For the text-containing cell, return its midpoint in (X, Y) coordinate format. 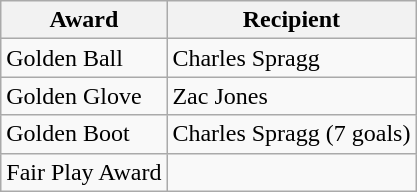
Award (84, 20)
Golden Glove (84, 96)
Charles Spragg (292, 58)
Zac Jones (292, 96)
Recipient (292, 20)
Golden Ball (84, 58)
Charles Spragg (7 goals) (292, 134)
Golden Boot (84, 134)
Fair Play Award (84, 172)
